Locate the cell with the specified text and output its (x, y) center coordinate. 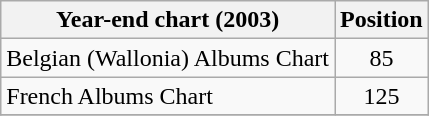
Belgian (Wallonia) Albums Chart (168, 58)
French Albums Chart (168, 96)
Position (381, 20)
125 (381, 96)
85 (381, 58)
Year-end chart (2003) (168, 20)
